Return the [x, y] coordinate for the center point of the cell that contains the specified text.  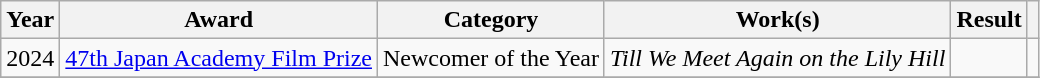
Newcomer of the Year [490, 58]
Category [490, 20]
Till We Meet Again on the Lily Hill [777, 58]
Work(s) [777, 20]
Award [219, 20]
2024 [30, 58]
Year [30, 20]
Result [989, 20]
47th Japan Academy Film Prize [219, 58]
